Search for the cell housing the specified text and yield its (X, Y) center coordinate. 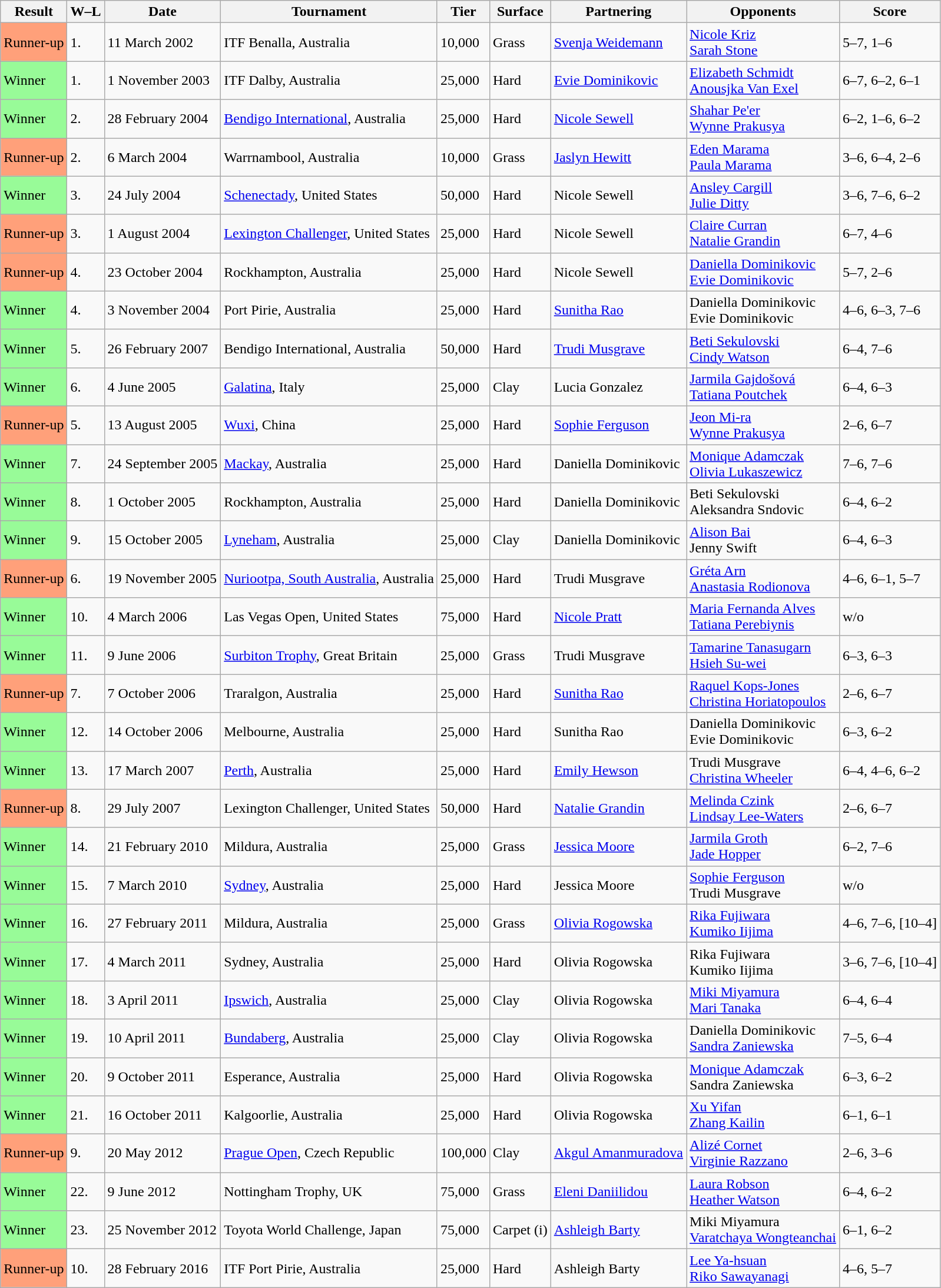
16 October 2011 (163, 1115)
11. (86, 655)
15 October 2005 (163, 541)
4–6, 6–3, 7–6 (889, 310)
25 November 2012 (163, 1230)
7 March 2010 (163, 885)
9 June 2006 (163, 655)
Claire Curran Natalie Grandin (763, 233)
Evie Dominikovic (618, 80)
Ipswich, Australia (329, 1000)
21. (86, 1115)
Beti Sekulovski Cindy Watson (763, 349)
Raquel Kops-Jones Christina Horiatopoulos (763, 694)
Prague Open, Czech Republic (329, 1153)
Melinda Czink Lindsay Lee-Waters (763, 808)
6–4, 7–6 (889, 349)
Toyota World Challenge, Japan (329, 1230)
Laura Robson Heather Watson (763, 1192)
4 March 2011 (163, 961)
16. (86, 923)
Nuriootpa, South Australia, Australia (329, 578)
5–7, 1–6 (889, 42)
Galatina, Italy (329, 386)
Jeon Mi-ra Wynne Prakusya (763, 425)
7–6, 7–6 (889, 463)
Trudi Musgrave Christina Wheeler (763, 770)
19 November 2005 (163, 578)
Xu Yifan Zhang Kailin (763, 1115)
Esperance, Australia (329, 1077)
Jarmila Groth Jade Hopper (763, 847)
21 February 2010 (163, 847)
3–6, 7–6, 6–2 (889, 196)
Alizé Cornet Virginie Razzano (763, 1153)
17. (86, 961)
Monique Adamczak Sandra Zaniewska (763, 1077)
2–6, 3–6 (889, 1153)
Emily Hewson (618, 770)
20. (86, 1077)
Mackay, Australia (329, 463)
Maria Fernanda Alves Tatiana Perebiynis (763, 617)
Eleni Daniilidou (618, 1192)
Schenectady, United States (329, 196)
Tier (463, 12)
W–L (86, 12)
Akgul Amanmuradova (618, 1153)
Surface (520, 12)
Sophie Ferguson Trudi Musgrave (763, 885)
Monique Adamczak Olivia Lukaszewicz (763, 463)
Date (163, 12)
Opponents (763, 12)
14 October 2006 (163, 731)
Elizabeth Schmidt Anousjka Van Exel (763, 80)
9 June 2012 (163, 1192)
15. (86, 885)
6–2, 7–6 (889, 847)
Las Vegas Open, United States (329, 617)
Wuxi, China (329, 425)
Daniella Dominikovic Sandra Zaniewska (763, 1038)
5–7, 2–6 (889, 272)
Kalgoorlie, Australia (329, 1115)
Port Pirie, Australia (329, 310)
6 March 2004 (163, 157)
Natalie Grandin (618, 808)
ITF Benalla, Australia (329, 42)
14. (86, 847)
6–2, 1–6, 6–2 (889, 119)
ITF Dalby, Australia (329, 80)
Sophie Ferguson (618, 425)
12. (86, 731)
6–7, 4–6 (889, 233)
23 October 2004 (163, 272)
7 October 2006 (163, 694)
Result (34, 12)
Shahar Pe'er Wynne Prakusya (763, 119)
Gréta Arn Anastasia Rodionova (763, 578)
17 March 2007 (163, 770)
Tamarine Tanasugarn Hsieh Su-wei (763, 655)
23. (86, 1230)
19. (86, 1038)
Miki Miyamura Varatchaya Wongteanchai (763, 1230)
4 March 2006 (163, 617)
9 October 2011 (163, 1077)
Carpet (i) (520, 1230)
Alison Bai Jenny Swift (763, 541)
3–6, 7–6, [10–4] (889, 961)
1 October 2005 (163, 502)
3–6, 6–4, 2–6 (889, 157)
11 March 2002 (163, 42)
Partnering (618, 12)
6–1, 6–2 (889, 1230)
24 July 2004 (163, 196)
28 February 2016 (163, 1269)
Traralgon, Australia (329, 694)
100,000 (463, 1153)
4–6, 7–6, [10–4] (889, 923)
ITF Port Pirie, Australia (329, 1269)
6–4, 6–4 (889, 1000)
Jarmila Gajdošová Tatiana Poutchek (763, 386)
Warrnambool, Australia (329, 157)
Lucia Gonzalez (618, 386)
Tournament (329, 12)
Nottingham Trophy, UK (329, 1192)
18. (86, 1000)
28 February 2004 (163, 119)
Perth, Australia (329, 770)
24 September 2005 (163, 463)
Svenja Weidemann (618, 42)
6–1, 6–1 (889, 1115)
10 April 2011 (163, 1038)
Ansley Cargill Julie Ditty (763, 196)
4–6, 6–1, 5–7 (889, 578)
13. (86, 770)
27 February 2011 (163, 923)
Miki Miyamura Mari Tanaka (763, 1000)
Score (889, 12)
13 August 2005 (163, 425)
4–6, 5–7 (889, 1269)
29 July 2007 (163, 808)
7–5, 6–4 (889, 1038)
3 April 2011 (163, 1000)
Nicole Pratt (618, 617)
Bundaberg, Australia (329, 1038)
6–4, 4–6, 6–2 (889, 770)
22. (86, 1192)
6–7, 6–2, 6–1 (889, 80)
Nicole Kriz Sarah Stone (763, 42)
Beti Sekulovski Aleksandra Sndovic (763, 502)
Surbiton Trophy, Great Britain (329, 655)
3 November 2004 (163, 310)
20 May 2012 (163, 1153)
Eden Marama Paula Marama (763, 157)
Lee Ya-hsuan Riko Sawayanagi (763, 1269)
4 June 2005 (163, 386)
Jaslyn Hewitt (618, 157)
6–3, 6–3 (889, 655)
1 August 2004 (163, 233)
Melbourne, Australia (329, 731)
26 February 2007 (163, 349)
1 November 2003 (163, 80)
Lyneham, Australia (329, 541)
